Output the (x, y) coordinate of the center of the cell containing the given text.  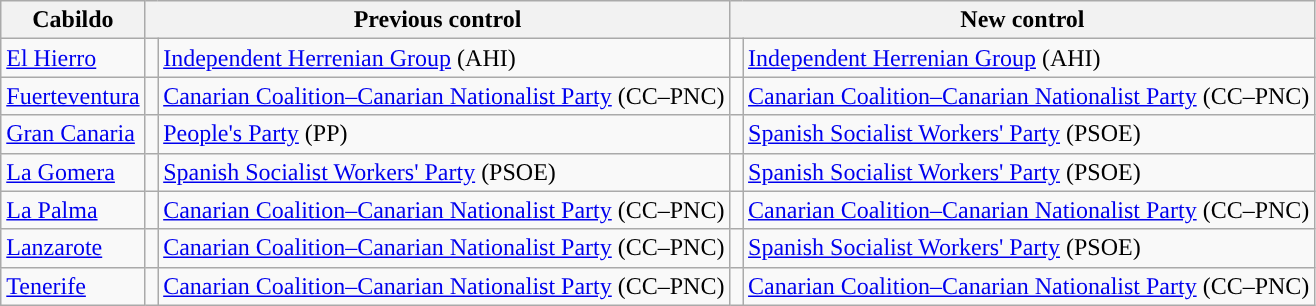
Cabildo (73, 20)
La Palma (73, 210)
People's Party (PP) (444, 134)
Fuerteventura (73, 96)
Tenerife (73, 286)
Previous control (438, 20)
New control (1022, 20)
La Gomera (73, 172)
Gran Canaria (73, 134)
Lanzarote (73, 248)
El Hierro (73, 58)
